Extract the [x, y] coordinate from the center of the cell holding the provided text.  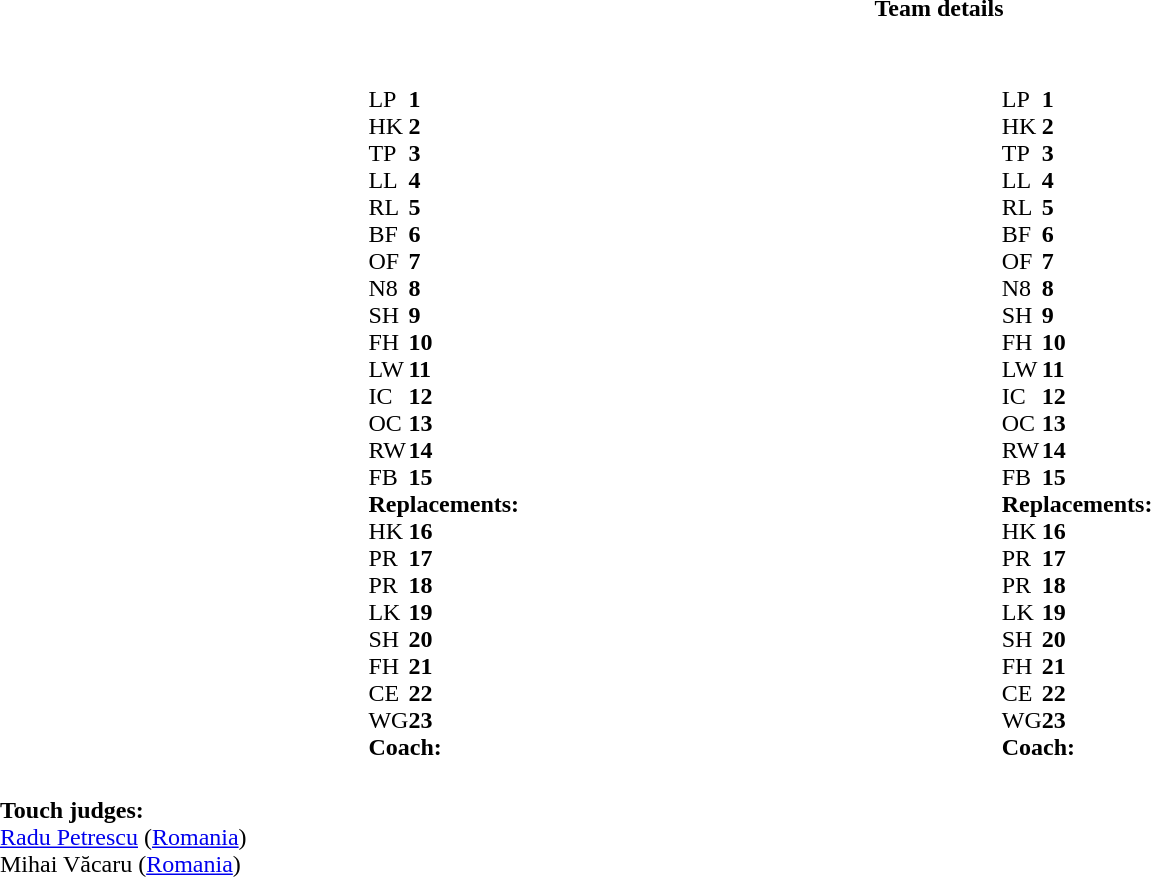
Replacements: [444, 504]
LP 1 HK 2 TP 3 LL 4 RL 5 BF 6 OF 7 N8 8 SH 9 FH 10 LW 11 IC 12 OC 13 RW 14 FB 15 Replacements: HK 16 PR 17 PR 18 LK 19 SH 20 FH 21 CE 22 WG 23 Coach: [618, 410]
Coach: [444, 748]
